Identify which cell holds the provided text, then report its (X, Y) central coordinate. 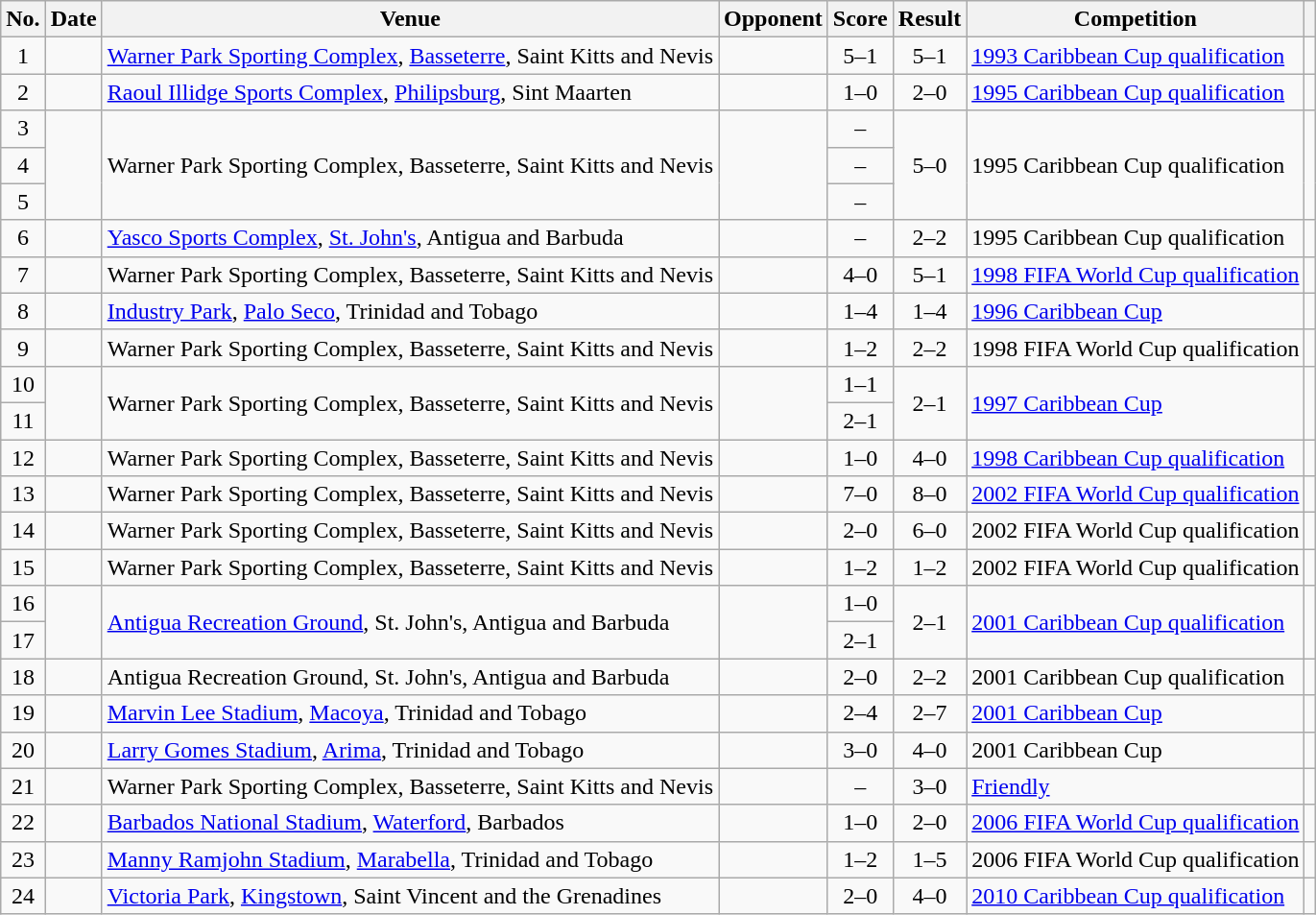
5 (23, 202)
9 (23, 348)
Victoria Park, Kingstown, Saint Vincent and the Grenadines (410, 896)
12 (23, 458)
15 (23, 567)
14 (23, 531)
Yasco Sports Complex, St. John's, Antigua and Barbuda (410, 238)
10 (23, 384)
1993 Caribbean Cup qualification (1136, 56)
23 (23, 859)
1–5 (929, 859)
20 (23, 750)
4 (23, 165)
Date (73, 19)
1998 Caribbean Cup qualification (1136, 458)
2–7 (929, 713)
1 (23, 56)
Friendly (1136, 786)
Opponent (774, 19)
Competition (1136, 19)
6–0 (929, 531)
17 (23, 640)
8–0 (929, 494)
22 (23, 823)
2 (23, 92)
Venue (410, 19)
No. (23, 19)
1996 Caribbean Cup (1136, 311)
21 (23, 786)
2010 Caribbean Cup qualification (1136, 896)
8 (23, 311)
Score (860, 19)
6 (23, 238)
13 (23, 494)
19 (23, 713)
18 (23, 677)
Raoul Illidge Sports Complex, Philipsburg, Sint Maarten (410, 92)
7–0 (860, 494)
3 (23, 129)
Barbados National Stadium, Waterford, Barbados (410, 823)
2–4 (860, 713)
11 (23, 421)
Manny Ramjohn Stadium, Marabella, Trinidad and Tobago (410, 859)
7 (23, 275)
Larry Gomes Stadium, Arima, Trinidad and Tobago (410, 750)
16 (23, 604)
Industry Park, Palo Seco, Trinidad and Tobago (410, 311)
Marvin Lee Stadium, Macoya, Trinidad and Tobago (410, 713)
Result (929, 19)
24 (23, 896)
5–0 (929, 165)
1–1 (860, 384)
1997 Caribbean Cup (1136, 402)
